Identify which cell holds the provided text, then report its [x, y] central coordinate. 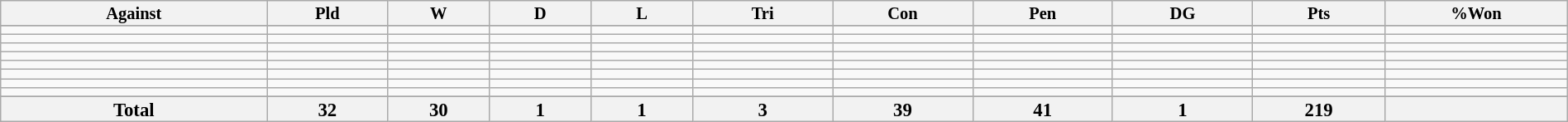
D [541, 13]
Con [903, 13]
Total [134, 110]
%Won [1477, 13]
3 [762, 110]
Tri [762, 13]
41 [1042, 110]
30 [438, 110]
L [642, 13]
W [438, 13]
Pld [327, 13]
39 [903, 110]
Against [134, 13]
32 [327, 110]
DG [1183, 13]
219 [1319, 110]
Pen [1042, 13]
Pts [1319, 13]
